Return [x, y] of the center of cell containing provided text 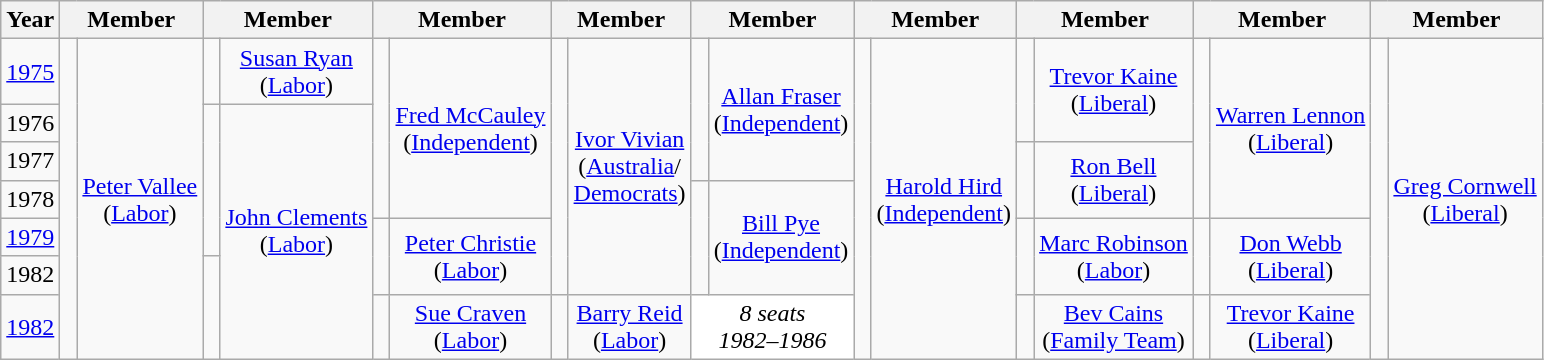
Allan Fraser(Independent) [781, 110]
Don Webb(Liberal) [1290, 256]
1979 [30, 237]
1975 [30, 72]
1977 [30, 161]
Marc Robinson(Labor) [1114, 256]
Peter Christie(Labor) [470, 256]
Peter Vallee(Labor) [140, 199]
Ron Bell(Liberal) [1114, 180]
1978 [30, 199]
Bill Pye(Independent) [781, 237]
Year [30, 20]
Susan Ryan(Labor) [296, 72]
Harold Hird(Independent) [944, 199]
Greg Cornwell(Liberal) [1465, 199]
Barry Reid(Labor) [630, 326]
1976 [30, 123]
John Clements(Labor) [296, 232]
8 seats1982–1986 [772, 326]
Ivor Vivian(Australia/Democrats) [630, 166]
Warren Lennon(Liberal) [1290, 128]
Fred McCauley(Independent) [470, 128]
Bev Cains(Family Team) [1114, 326]
Sue Craven(Labor) [470, 326]
